Find where the given text appears and provide that cell's center as (X, Y) coordinate. 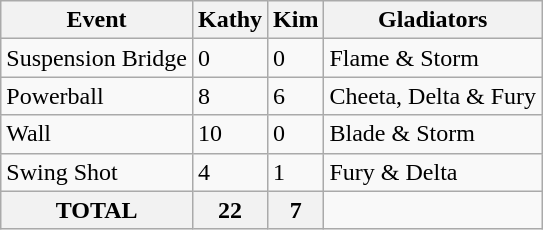
Powerball (97, 96)
8 (230, 96)
4 (230, 172)
10 (230, 134)
Kathy (230, 20)
Blade & Storm (433, 134)
Gladiators (433, 20)
TOTAL (97, 210)
Swing Shot (97, 172)
Flame & Storm (433, 58)
Wall (97, 134)
Event (97, 20)
Suspension Bridge (97, 58)
22 (230, 210)
6 (296, 96)
1 (296, 172)
7 (296, 210)
Cheeta, Delta & Fury (433, 96)
Kim (296, 20)
Fury & Delta (433, 172)
